Identify which cell holds the provided text, then report its [x, y] central coordinate. 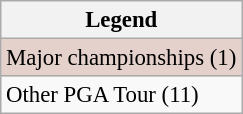
Major championships (1) [122, 58]
Other PGA Tour (11) [122, 95]
Legend [122, 20]
